For the text-containing cell, return its midpoint in [x, y] coordinate format. 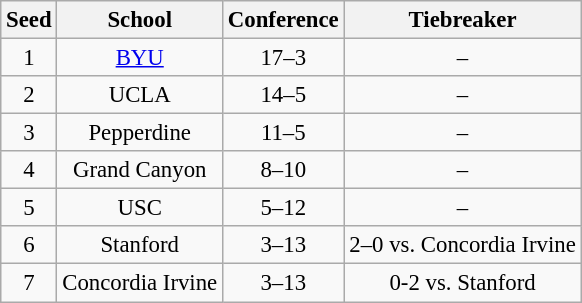
Pepperdine [140, 133]
8–10 [283, 170]
5 [29, 208]
4 [29, 170]
7 [29, 283]
17–3 [283, 58]
5–12 [283, 208]
6 [29, 245]
BYU [140, 58]
2 [29, 95]
Tiebreaker [462, 20]
3 [29, 133]
1 [29, 58]
Stanford [140, 245]
Grand Canyon [140, 170]
14–5 [283, 95]
USC [140, 208]
11–5 [283, 133]
UCLA [140, 95]
Concordia Irvine [140, 283]
Conference [283, 20]
0-2 vs. Stanford [462, 283]
2–0 vs. Concordia Irvine [462, 245]
School [140, 20]
Seed [29, 20]
